Determine the (X, Y) coordinate at the center of the cell enclosing the given text.  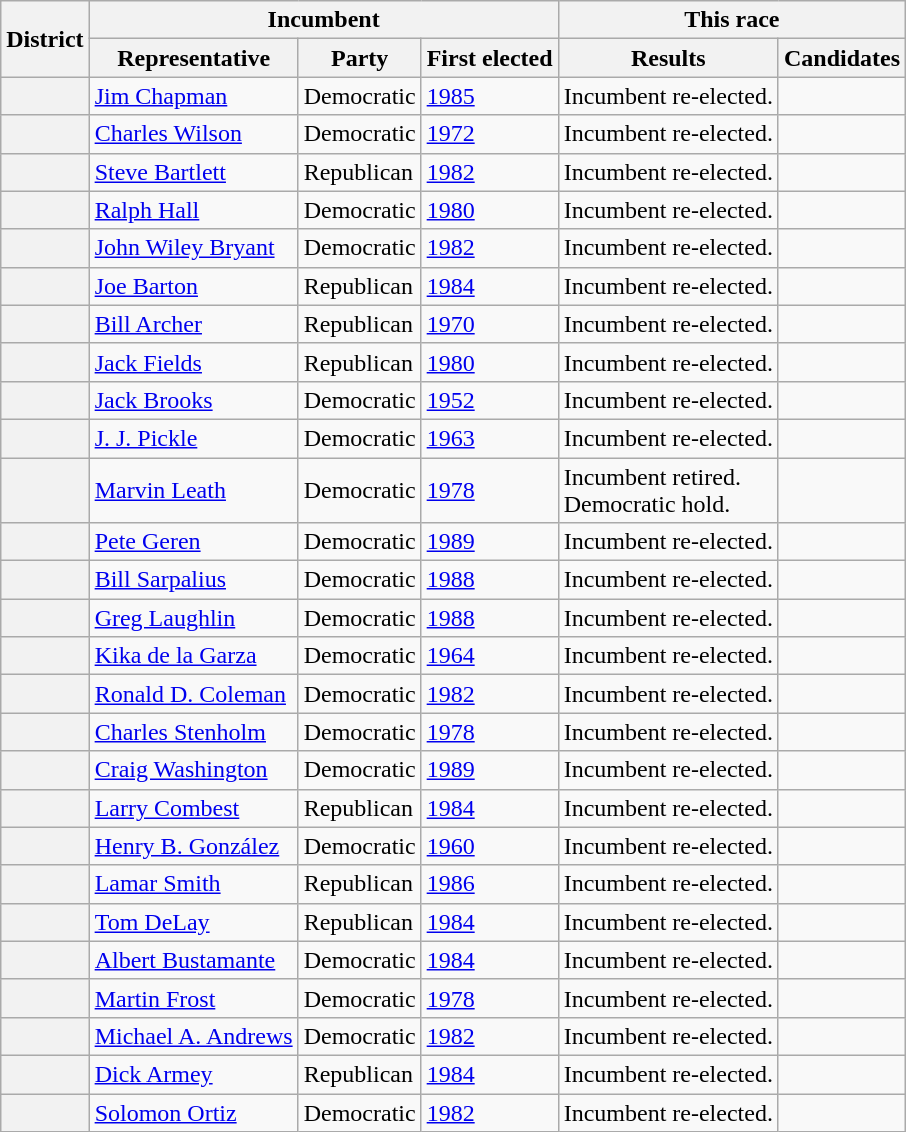
Joe Barton (194, 286)
Bill Archer (194, 324)
Dick Armey (194, 1074)
1970 (490, 324)
Incumbent retired.Democratic hold. (668, 490)
Solomon Ortiz (194, 1113)
Jim Chapman (194, 96)
Representative (194, 58)
Charles Stenholm (194, 732)
Kika de la Garza (194, 656)
First elected (490, 58)
Jack Fields (194, 362)
Party (360, 58)
Candidates (842, 58)
District (45, 39)
J. J. Pickle (194, 438)
Ralph Hall (194, 210)
1964 (490, 656)
This race (732, 20)
Steve Bartlett (194, 172)
Tom DeLay (194, 922)
Henry B. González (194, 846)
Results (668, 58)
Albert Bustamante (194, 960)
Martin Frost (194, 998)
John Wiley Bryant (194, 248)
Ronald D. Coleman (194, 694)
1985 (490, 96)
Pete Geren (194, 542)
1986 (490, 884)
1960 (490, 846)
Craig Washington (194, 770)
Michael A. Andrews (194, 1036)
Jack Brooks (194, 400)
Incumbent (324, 20)
Marvin Leath (194, 490)
Bill Sarpalius (194, 580)
Charles Wilson (194, 134)
1972 (490, 134)
Greg Laughlin (194, 618)
1952 (490, 400)
1963 (490, 438)
Larry Combest (194, 808)
Lamar Smith (194, 884)
